Return (X, Y) of the center of cell containing provided text 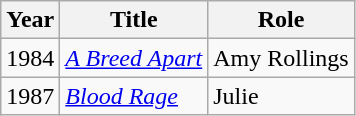
Julie (281, 96)
1984 (30, 58)
A Breed Apart (134, 58)
1987 (30, 96)
Amy Rollings (281, 58)
Blood Rage (134, 96)
Role (281, 20)
Year (30, 20)
Title (134, 20)
